Output the [X, Y] coordinate of the center of the cell containing the given text.  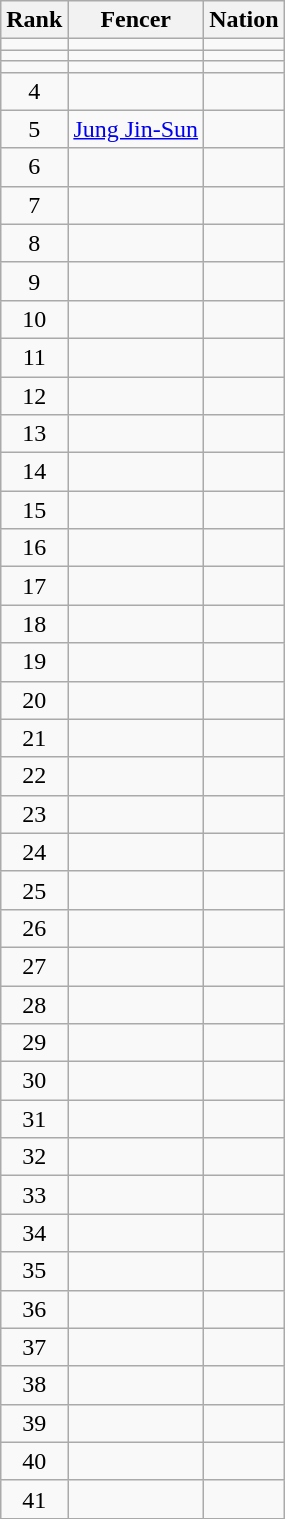
26 [34, 928]
Jung Jin-Sun [136, 129]
11 [34, 357]
30 [34, 1081]
23 [34, 814]
39 [34, 1423]
36 [34, 1309]
16 [34, 548]
34 [34, 1233]
40 [34, 1461]
20 [34, 700]
13 [34, 434]
33 [34, 1195]
Rank [34, 20]
38 [34, 1385]
22 [34, 776]
Fencer [136, 20]
12 [34, 395]
37 [34, 1347]
17 [34, 586]
27 [34, 966]
8 [34, 243]
Nation [244, 20]
31 [34, 1119]
9 [34, 281]
15 [34, 510]
7 [34, 205]
19 [34, 662]
29 [34, 1043]
21 [34, 738]
18 [34, 624]
35 [34, 1271]
5 [34, 129]
4 [34, 91]
10 [34, 319]
41 [34, 1499]
28 [34, 1005]
6 [34, 167]
24 [34, 852]
32 [34, 1157]
25 [34, 890]
14 [34, 472]
